Provide the (X, Y) coordinate of the cell's center where the given text is located.  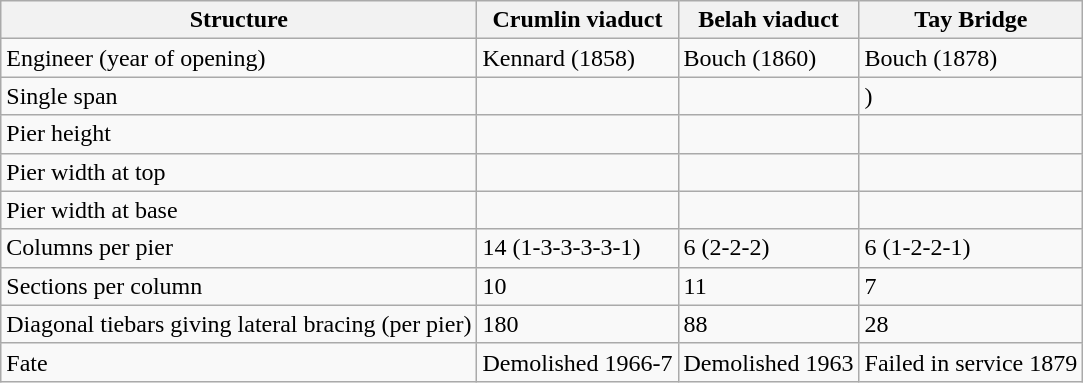
) (971, 96)
Pier width at top (239, 172)
7 (971, 286)
Pier height (239, 134)
Failed in service 1879 (971, 362)
Demolished 1963 (768, 362)
Pier width at base (239, 210)
Fate (239, 362)
28 (971, 324)
6 (2-2-2) (768, 248)
Bouch (1878) (971, 58)
14 (1-3-3-3-3-1) (578, 248)
Belah viaduct (768, 20)
88 (768, 324)
Crumlin viaduct (578, 20)
11 (768, 286)
Kennard (1858) (578, 58)
10 (578, 286)
Diagonal tiebars giving lateral bracing (per pier) (239, 324)
Bouch (1860) (768, 58)
Demolished 1966-7 (578, 362)
Columns per pier (239, 248)
Structure (239, 20)
180 (578, 324)
6 (1-2-2-1) (971, 248)
Engineer (year of opening) (239, 58)
Sections per column (239, 286)
Single span (239, 96)
Tay Bridge (971, 20)
